Output the [x, y] coordinate of the center of the cell containing the given text.  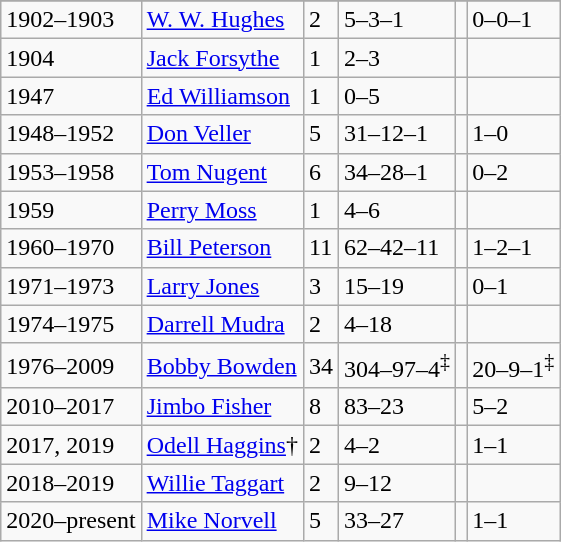
4–6 [398, 210]
2020–present [71, 521]
1959 [71, 210]
1960–1970 [71, 248]
4–2 [398, 445]
Darrell Mudra [222, 324]
0–2 [514, 172]
1971–1973 [71, 286]
1976–2009 [71, 366]
Larry Jones [222, 286]
Willie Taggart [222, 483]
Jack Forsythe [222, 58]
W. W. Hughes [222, 20]
15–19 [398, 286]
Odell Haggins† [222, 445]
Jimbo Fisher [222, 407]
0–5 [398, 96]
5–2 [514, 407]
9–12 [398, 483]
34–28–1 [398, 172]
0–0–1 [514, 20]
1974–1975 [71, 324]
Bill Peterson [222, 248]
3 [320, 286]
33–27 [398, 521]
1902–1903 [71, 20]
Mike Norvell [222, 521]
Ed Williamson [222, 96]
6 [320, 172]
Bobby Bowden [222, 366]
4–18 [398, 324]
11 [320, 248]
304–97–4‡ [398, 366]
2–3 [398, 58]
1904 [71, 58]
1–0 [514, 134]
2018–2019 [71, 483]
2010–2017 [71, 407]
20–9–1‡ [514, 366]
1948–1952 [71, 134]
5–3–1 [398, 20]
Don Veller [222, 134]
31–12–1 [398, 134]
2017, 2019 [71, 445]
1947 [71, 96]
1–2–1 [514, 248]
0–1 [514, 286]
83–23 [398, 407]
62–42–11 [398, 248]
1953–1958 [71, 172]
Perry Moss [222, 210]
Tom Nugent [222, 172]
8 [320, 407]
34 [320, 366]
